Output the [X, Y] coordinate of the center of the cell containing the given text.  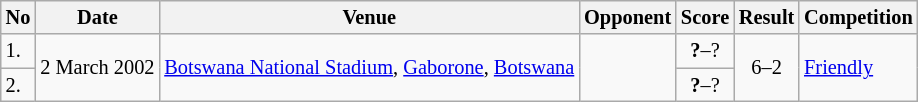
Competition [858, 17]
2 March 2002 [97, 68]
1. [18, 51]
Venue [369, 17]
Opponent [628, 17]
2. [18, 85]
Friendly [858, 68]
6–2 [766, 68]
Date [97, 17]
Score [705, 17]
Result [766, 17]
No [18, 17]
Botswana National Stadium, Gaborone, Botswana [369, 68]
